From the cell containing the given text, extract its center point as [X, Y] coordinate. 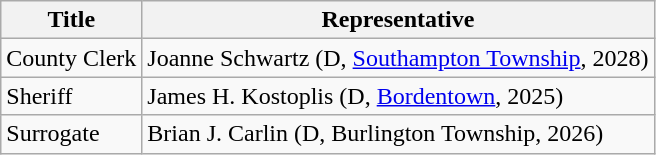
Title [72, 20]
James H. Kostoplis (D, Bordentown, 2025) [398, 96]
Surrogate [72, 134]
County Clerk [72, 58]
Sheriff [72, 96]
Representative [398, 20]
Joanne Schwartz (D, Southampton Township, 2028) [398, 58]
Brian J. Carlin (D, Burlington Township, 2026) [398, 134]
